Search for the cell housing the specified text and yield its (X, Y) center coordinate. 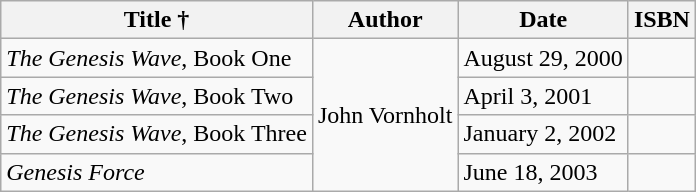
August 29, 2000 (543, 58)
Genesis Force (157, 172)
April 3, 2001 (543, 96)
Date (543, 20)
The Genesis Wave, Book One (157, 58)
Title † (157, 20)
The Genesis Wave, Book Three (157, 134)
June 18, 2003 (543, 172)
The Genesis Wave, Book Two (157, 96)
John Vornholt (385, 115)
ISBN (662, 20)
Author (385, 20)
January 2, 2002 (543, 134)
